Return (X, Y) of the center of cell containing provided text 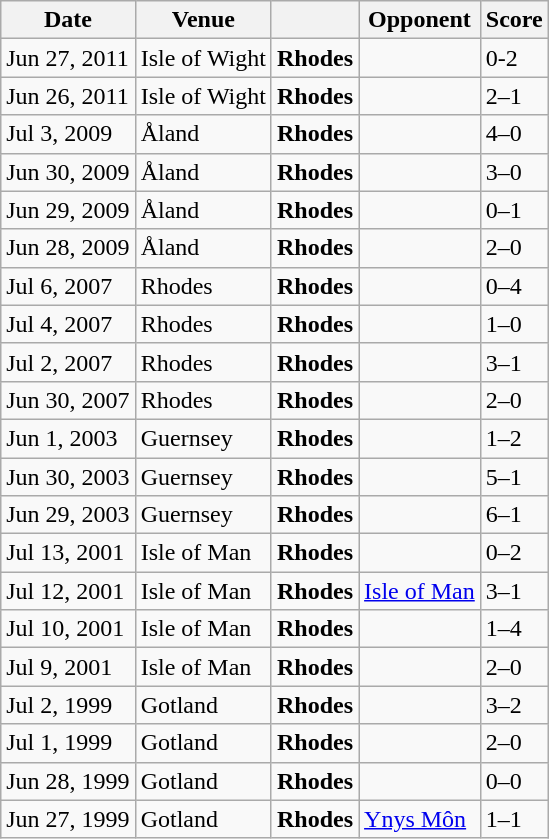
Jul 12, 2001 (68, 591)
1–2 (514, 438)
Jun 30, 2003 (68, 477)
0–0 (514, 781)
Jul 6, 2007 (68, 286)
Jul 3, 2009 (68, 134)
0–2 (514, 553)
Jul 13, 2001 (68, 553)
1–1 (514, 819)
Ynys Môn (420, 819)
3–0 (514, 172)
Jun 30, 2009 (68, 172)
0–1 (514, 210)
Jun 28, 2009 (68, 248)
4–0 (514, 134)
Jul 10, 2001 (68, 629)
Jul 1, 1999 (68, 743)
Venue (203, 20)
Jul 4, 2007 (68, 324)
Jul 2, 1999 (68, 705)
Jun 27, 1999 (68, 819)
Jun 28, 1999 (68, 781)
1–4 (514, 629)
Jun 26, 2011 (68, 96)
Opponent (420, 20)
5–1 (514, 477)
3–2 (514, 705)
Jun 29, 2003 (68, 515)
Jun 30, 2007 (68, 400)
0–4 (514, 286)
6–1 (514, 515)
2–1 (514, 96)
Jun 1, 2003 (68, 438)
Jun 29, 2009 (68, 210)
Score (514, 20)
Jul 9, 2001 (68, 667)
Jun 27, 2011 (68, 58)
1–0 (514, 324)
0-2 (514, 58)
Date (68, 20)
Jul 2, 2007 (68, 362)
